Determine the (X, Y) coordinate at the center of the cell enclosing the given text.  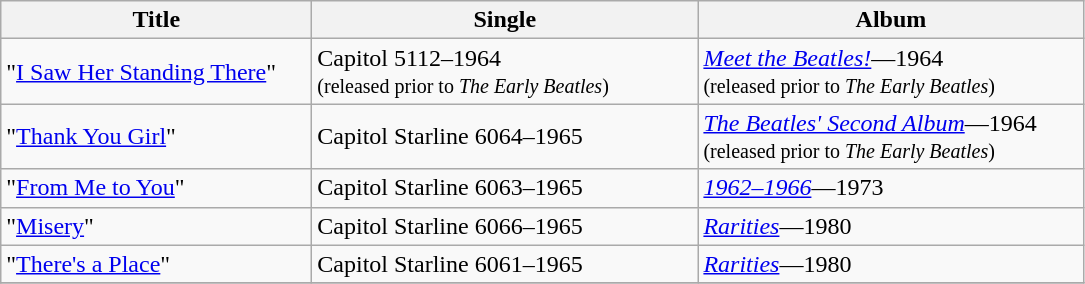
The Beatles' Second Album—1964(released prior to The Early Beatles) (891, 136)
1962–1966—1973 (891, 188)
"There's a Place" (156, 264)
Album (891, 20)
Title (156, 20)
Capitol 5112–1964(released prior to The Early Beatles) (505, 72)
Capitol Starline 6063–1965 (505, 188)
"I Saw Her Standing There" (156, 72)
Meet the Beatles!—1964(released prior to The Early Beatles) (891, 72)
Capitol Starline 6066–1965 (505, 226)
"Thank You Girl" (156, 136)
"Misery" (156, 226)
"From Me to You" (156, 188)
Capitol Starline 6064–1965 (505, 136)
Single (505, 20)
Capitol Starline 6061–1965 (505, 264)
